For the text-containing cell, return its midpoint in (X, Y) coordinate format. 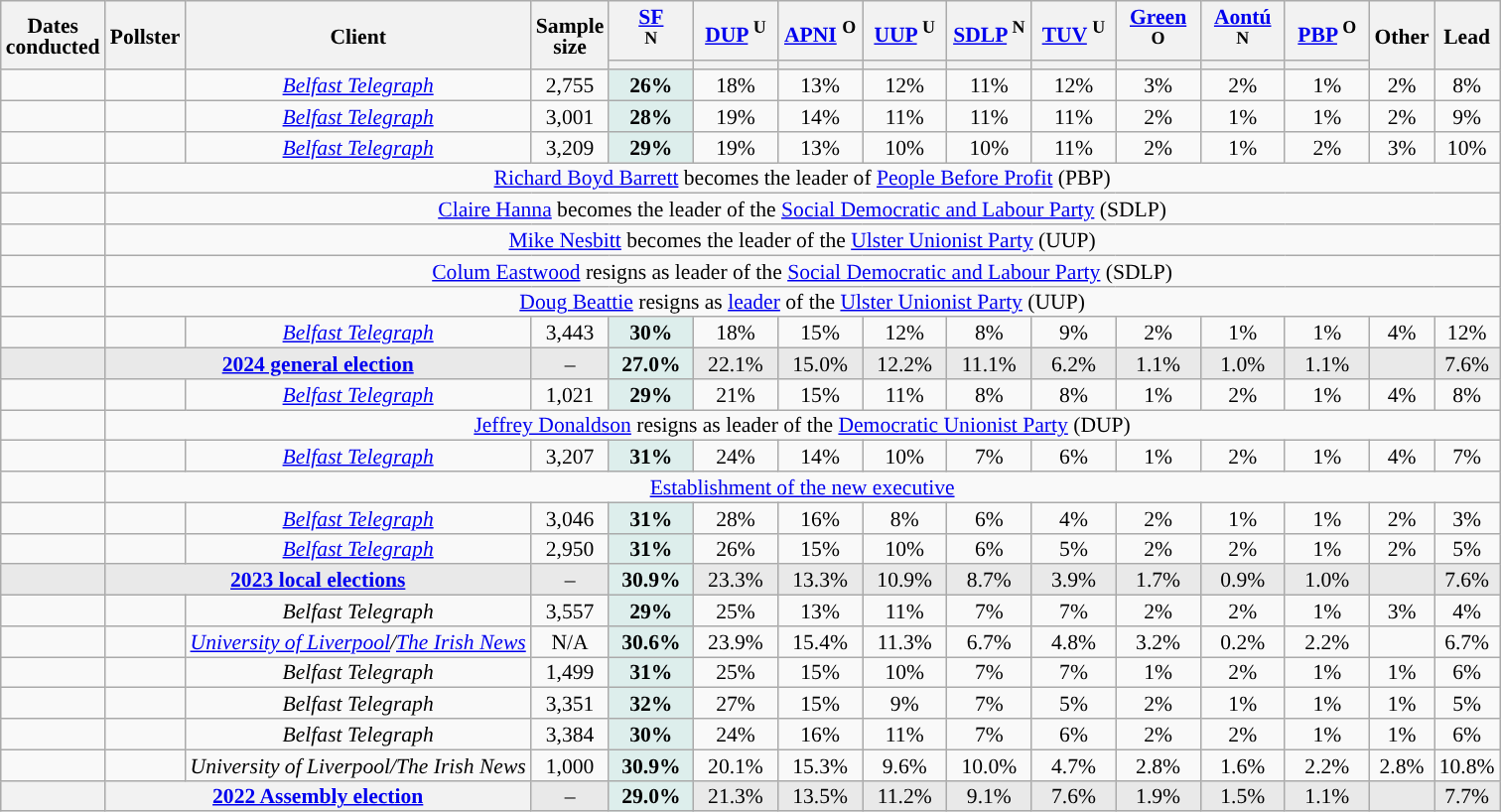
13.5% (820, 796)
Mike Nesbitt becomes the leader of the Ulster Unionist Party (UUP) (802, 240)
3,351 (570, 703)
1.6% (1243, 764)
UUP U (905, 30)
10.9% (905, 580)
13.3% (820, 580)
29.0% (651, 796)
10.8% (1467, 764)
15.4% (820, 641)
1.7% (1158, 580)
3,046 (570, 518)
Pollster (145, 36)
15.3% (820, 764)
3,384 (570, 735)
1,000 (570, 764)
Other (1402, 36)
6.2% (1074, 363)
3.9% (1074, 580)
N/A (570, 641)
3,443 (570, 334)
SDLP N (989, 30)
23.9% (735, 641)
2024 general election (318, 363)
Datesconducted (54, 36)
Establishment of the new executive (802, 486)
Richard Boyd Barrett becomes the leader of People Before Profit (PBP) (802, 179)
Aontú N (1243, 30)
3.2% (1158, 641)
11.2% (905, 796)
2,950 (570, 548)
Doug Beattie resigns as leader of the Ulster Unionist Party (UUP) (802, 302)
21.3% (735, 796)
30.6% (651, 641)
Jeffrey Donaldson resigns as leader of the Democratic Unionist Party (DUP) (802, 425)
Client (357, 36)
11.1% (989, 363)
9.6% (905, 764)
27% (735, 703)
SF N (651, 30)
Samplesize (570, 36)
11.3% (905, 641)
3,209 (570, 147)
4.8% (1074, 641)
9.1% (989, 796)
7.7% (1467, 796)
27.0% (651, 363)
32% (651, 703)
APNI O (820, 30)
3,001 (570, 117)
3,557 (570, 611)
4.7% (1074, 764)
Claire Hanna becomes the leader of the Social Democratic and Labour Party (SDLP) (802, 208)
2023 local elections (318, 580)
23.3% (735, 580)
1.9% (1158, 796)
21% (735, 395)
0.2% (1243, 641)
22.1% (735, 363)
TUV U (1074, 30)
15.0% (820, 363)
2,755 (570, 85)
3,207 (570, 457)
0.9% (1243, 580)
2022 Assembly election (318, 796)
1,499 (570, 673)
12.2% (905, 363)
1.5% (1243, 796)
Lead (1467, 36)
Green O (1158, 30)
20.1% (735, 764)
Colum Eastwood resigns as leader of the Social Democratic and Labour Party (SDLP) (802, 270)
10.0% (989, 764)
8.7% (989, 580)
1,021 (570, 395)
DUP U (735, 30)
PBP O (1326, 30)
